Return (X, Y) of the center of cell containing provided text 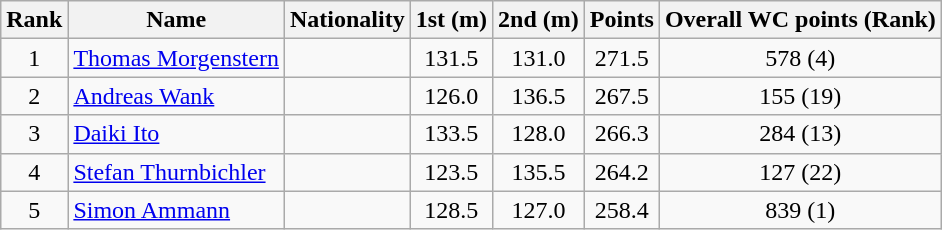
266.3 (622, 134)
135.5 (539, 172)
127.0 (539, 210)
126.0 (451, 96)
133.5 (451, 134)
3 (34, 134)
155 (19) (800, 96)
Nationality (347, 20)
136.5 (539, 96)
Name (176, 20)
839 (1) (800, 210)
128.0 (539, 134)
Points (622, 20)
258.4 (622, 210)
Thomas Morgenstern (176, 58)
5 (34, 210)
Stefan Thurnbichler (176, 172)
578 (4) (800, 58)
Simon Ammann (176, 210)
1st (m) (451, 20)
271.5 (622, 58)
Overall WC points (Rank) (800, 20)
Andreas Wank (176, 96)
128.5 (451, 210)
123.5 (451, 172)
Daiki Ito (176, 134)
1 (34, 58)
131.5 (451, 58)
2nd (m) (539, 20)
284 (13) (800, 134)
267.5 (622, 96)
131.0 (539, 58)
264.2 (622, 172)
4 (34, 172)
Rank (34, 20)
127 (22) (800, 172)
2 (34, 96)
